Provide the (x, y) coordinate of the cell's center where the given text is located.  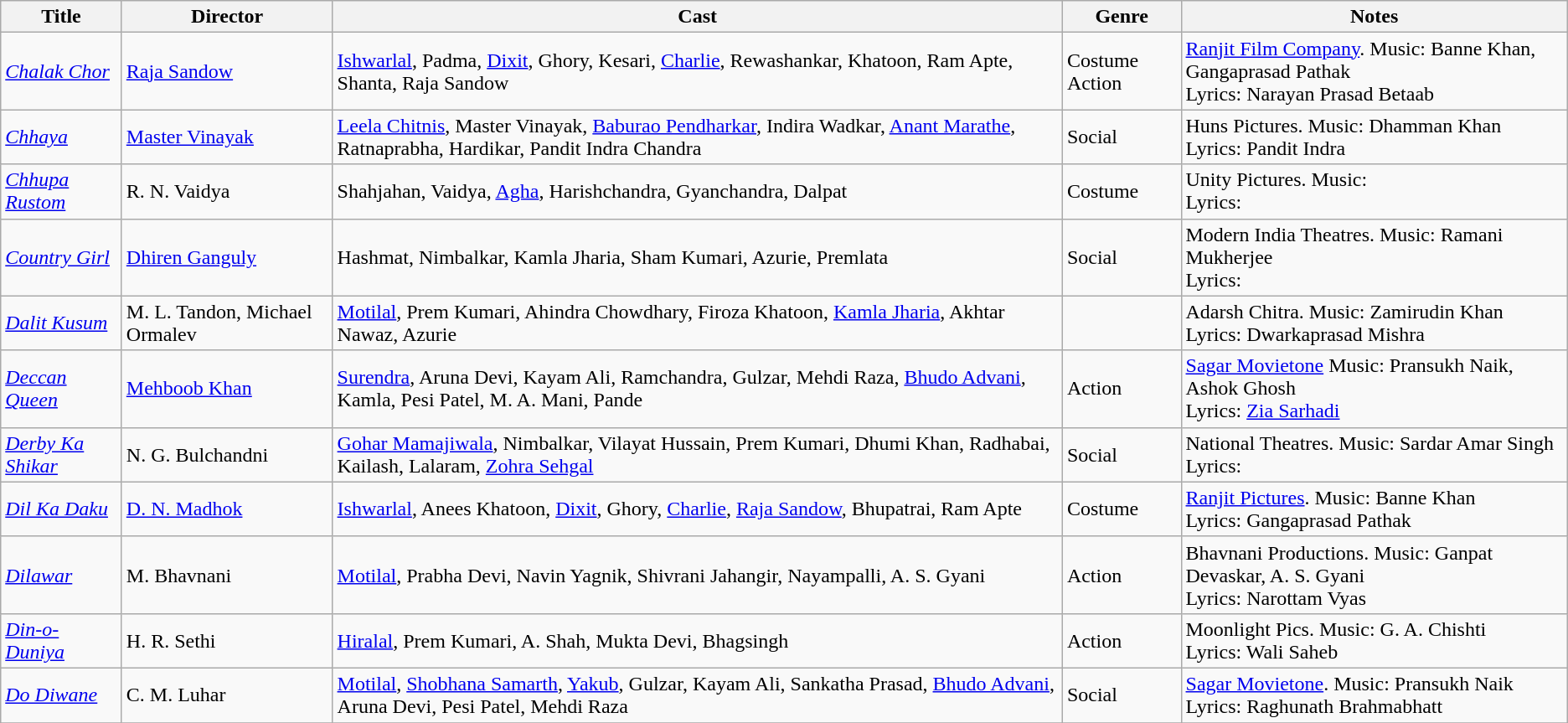
Genre (1122, 17)
Sagar Movietone. Music: Pransukh NaikLyrics: Raghunath Brahmabhatt (1374, 695)
Motilal, Prem Kumari, Ahindra Chowdhary, Firoza Khatoon, Kamla Jharia, Akhtar Nawaz, Azurie (697, 323)
Hashmat, Nimbalkar, Kamla Jharia, Sham Kumari, Azurie, Premlata (697, 257)
Country Girl (62, 257)
Derby Ka Shikar (62, 454)
Ranjit Pictures. Music: Banne KhanLyrics: Gangaprasad Pathak (1374, 509)
Unity Pictures. Music: Lyrics: (1374, 191)
Master Vinayak (227, 137)
Raja Sandow (227, 71)
Costume Action (1122, 71)
H. R. Sethi (227, 640)
Surendra, Aruna Devi, Kayam Ali, Ramchandra, Gulzar, Mehdi Raza, Bhudo Advani, Kamla, Pesi Patel, M. A. Mani, Pande (697, 389)
Notes (1374, 17)
National Theatres. Music: Sardar Amar SinghLyrics: (1374, 454)
D. N. Madhok (227, 509)
Dalit Kusum (62, 323)
Title (62, 17)
Do Diwane (62, 695)
M. L. Tandon, Michael Ormalev (227, 323)
Motilal, Prabha Devi, Navin Yagnik, Shivrani Jahangir, Nayampalli, A. S. Gyani (697, 575)
Hiralal, Prem Kumari, A. Shah, Mukta Devi, Bhagsingh (697, 640)
Bhavnani Productions. Music: Ganpat Devaskar, A. S. GyaniLyrics: Narottam Vyas (1374, 575)
Ranjit Film Company. Music: Banne Khan, Gangaprasad PathakLyrics: Narayan Prasad Betaab (1374, 71)
Gohar Mamajiwala, Nimbalkar, Vilayat Hussain, Prem Kumari, Dhumi Khan, Radhabai, Kailash, Lalaram, Zohra Sehgal (697, 454)
N. G. Bulchandni (227, 454)
Leela Chitnis, Master Vinayak, Baburao Pendharkar, Indira Wadkar, Anant Marathe, Ratnaprabha, Hardikar, Pandit Indra Chandra (697, 137)
Adarsh Chitra. Music: Zamirudin KhanLyrics: Dwarkaprasad Mishra (1374, 323)
Din-o-Duniya (62, 640)
Ishwarlal, Padma, Dixit, Ghory, Kesari, Charlie, Rewashankar, Khatoon, Ram Apte, Shanta, Raja Sandow (697, 71)
Dil Ka Daku (62, 509)
Deccan Queen (62, 389)
Modern India Theatres. Music: Ramani Mukherjee Lyrics: (1374, 257)
Cast (697, 17)
R. N. Vaidya (227, 191)
Huns Pictures. Music: Dhamman KhanLyrics: Pandit Indra (1374, 137)
Ishwarlal, Anees Khatoon, Dixit, Ghory, Charlie, Raja Sandow, Bhupatrai, Ram Apte (697, 509)
Shahjahan, Vaidya, Agha, Harishchandra, Gyanchandra, Dalpat (697, 191)
Dilawar (62, 575)
Director (227, 17)
Sagar Movietone Music: Pransukh Naik, Ashok GhoshLyrics: Zia Sarhadi (1374, 389)
Chhaya (62, 137)
Dhiren Ganguly (227, 257)
Chalak Chor (62, 71)
Motilal, Shobhana Samarth, Yakub, Gulzar, Kayam Ali, Sankatha Prasad, Bhudo Advani, Aruna Devi, Pesi Patel, Mehdi Raza (697, 695)
Chhupa Rustom (62, 191)
Mehboob Khan (227, 389)
C. M. Luhar (227, 695)
M. Bhavnani (227, 575)
Moonlight Pics. Music: G. A. ChishtiLyrics: Wali Saheb (1374, 640)
